Locate the cell with the specified text and output its [X, Y] center coordinate. 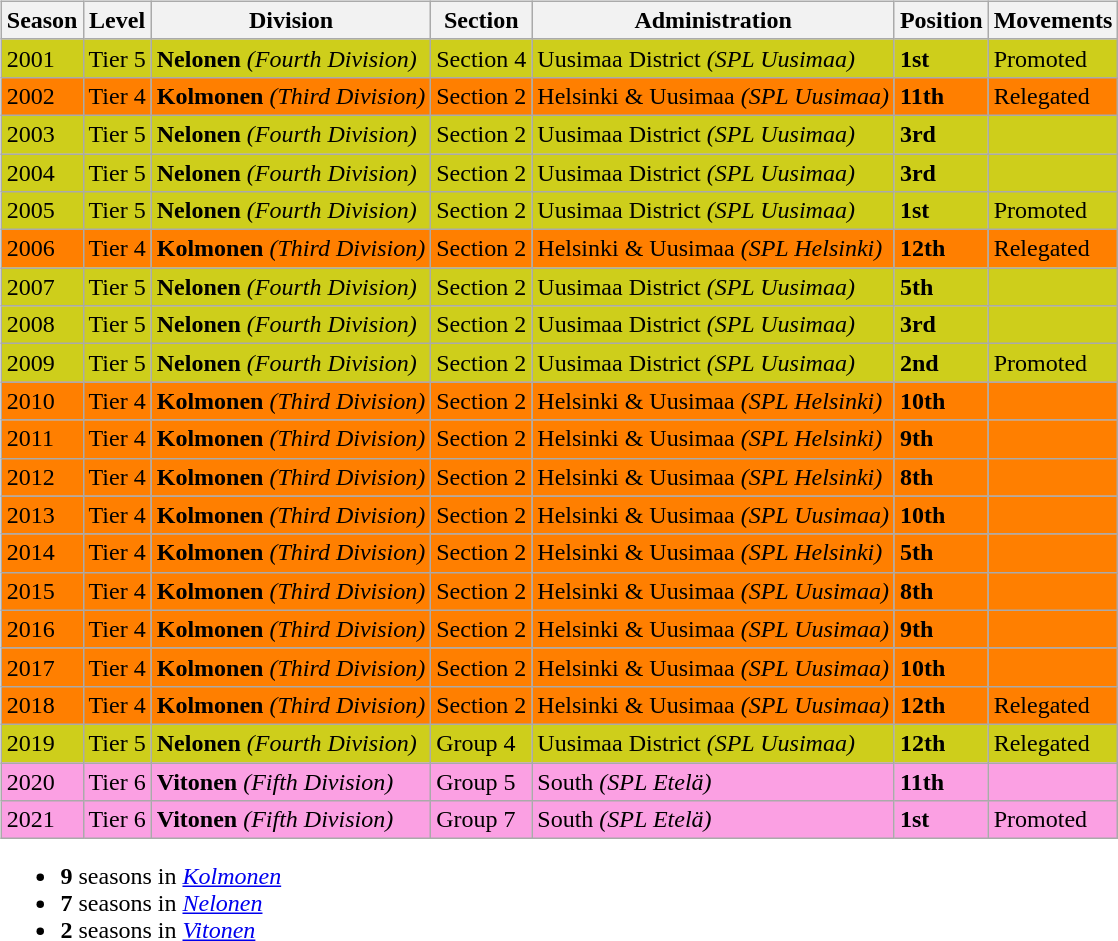
2006 [42, 249]
2nd [941, 363]
Section 4 [482, 58]
2001 [42, 58]
2010 [42, 401]
Division [291, 20]
2004 [42, 173]
2011 [42, 439]
2012 [42, 477]
Level [117, 20]
2014 [42, 553]
Group 5 [482, 781]
2002 [42, 96]
2005 [42, 211]
2008 [42, 325]
2003 [42, 134]
2020 [42, 781]
Section [482, 20]
2013 [42, 515]
Administration [714, 20]
Season [42, 20]
2019 [42, 743]
Group 7 [482, 820]
Group 4 [482, 743]
Position [941, 20]
2017 [42, 667]
2009 [42, 363]
2021 [42, 820]
2007 [42, 287]
2016 [42, 629]
2015 [42, 591]
Movements [1053, 20]
2018 [42, 705]
